Detect which cell encompasses the target text, then output its [X, Y] center coordinate. 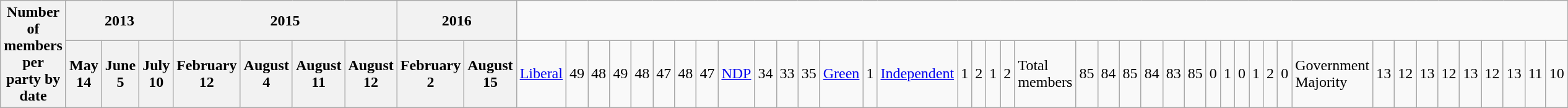
2013 [119, 20]
NDP [737, 74]
Total members [1045, 74]
August 4 [266, 74]
February 2 [430, 74]
10 [1556, 74]
February 12 [207, 74]
83 [1174, 74]
Number of membersper party by date [33, 55]
Independent [917, 74]
2016 [457, 20]
May 14 [84, 74]
34 [765, 74]
August 11 [318, 74]
Government Majority [1332, 74]
July 10 [156, 74]
2015 [285, 20]
11 [1535, 74]
Liberal [541, 74]
August 15 [490, 74]
August 12 [371, 74]
35 [808, 74]
June 5 [120, 74]
33 [787, 74]
Green [841, 74]
